Pinpoint the cell where the given text exists, returning its (x, y) midpoint coordinate. 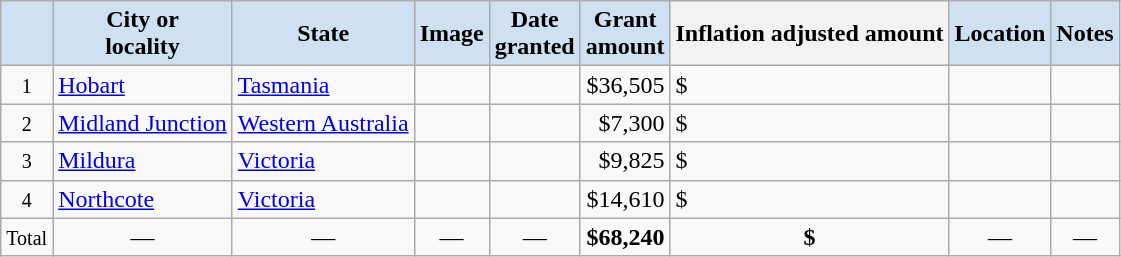
2 (27, 123)
Grantamount (625, 34)
Hobart (143, 85)
$68,240 (625, 237)
Inflation adjusted amount (810, 34)
City orlocality (143, 34)
Location (1000, 34)
Image (452, 34)
$7,300 (625, 123)
4 (27, 199)
Total (27, 237)
State (323, 34)
Midland Junction (143, 123)
Tasmania (323, 85)
$36,505 (625, 85)
3 (27, 161)
1 (27, 85)
$14,610 (625, 199)
Dategranted (534, 34)
Northcote (143, 199)
Mildura (143, 161)
Western Australia (323, 123)
Notes (1085, 34)
$9,825 (625, 161)
